Scan for the cell matching the given text and deliver its [x, y] coordinate at center. 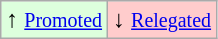
↑ Promoted [54, 20]
↓ Relegated [162, 20]
